From the cell containing the given text, extract its center point as [X, Y] coordinate. 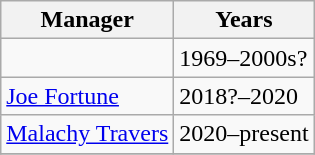
Joe Fortune [88, 96]
2020–present [244, 134]
Years [244, 20]
2018?–2020 [244, 96]
Malachy Travers [88, 134]
1969–2000s? [244, 58]
Manager [88, 20]
